Provide the [X, Y] coordinate of the cell's center where the given text is located.  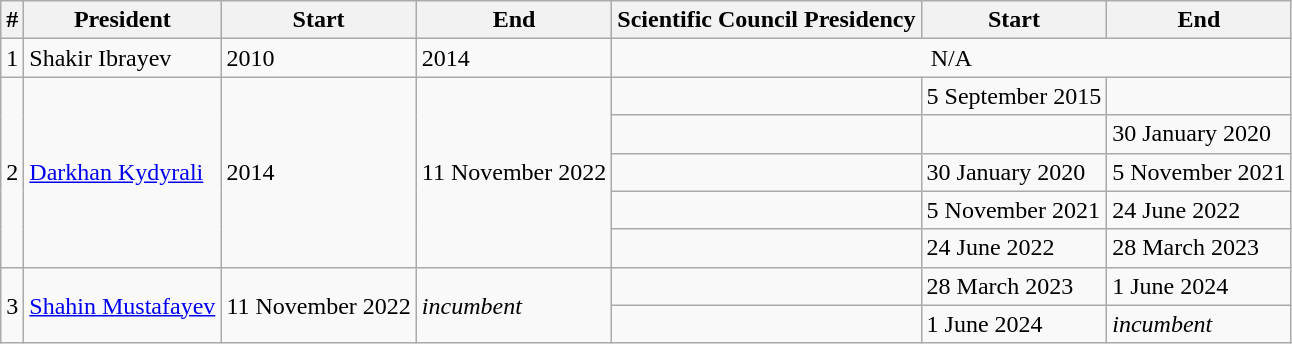
Scientific Council Presidency [766, 20]
2 [12, 172]
Shahin Mustafayev [122, 305]
Shakir Ibrayev [122, 58]
1 [12, 58]
2010 [318, 58]
Darkhan Kydyrali [122, 172]
# [12, 20]
President [122, 20]
5 September 2015 [1014, 96]
N/A [952, 58]
3 [12, 305]
